Search for the cell housing the specified text and yield its (x, y) center coordinate. 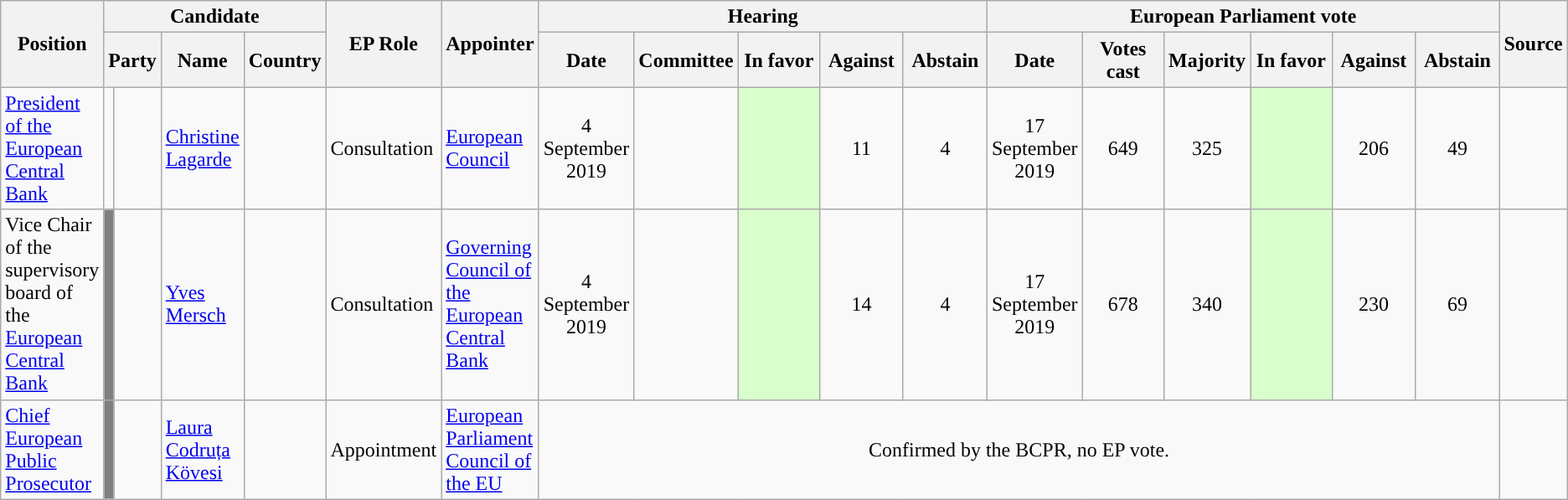
Chief European Public Prosecutor (52, 449)
Laura Codruța Kövesi (203, 449)
Hearing (762, 17)
Country (285, 60)
Votes cast (1122, 60)
President of the European Central Bank (52, 148)
Confirmed by the BCPR, no EP vote. (1019, 449)
69 (1457, 305)
Name (203, 60)
Committee (686, 60)
Position (52, 44)
206 (1374, 148)
14 (862, 305)
Vice Chair of the supervisory board of the European Central Bank (52, 305)
Appointer (490, 44)
325 (1208, 148)
Source (1533, 44)
Appointment (384, 449)
340 (1208, 305)
11 (862, 148)
Yves Mersch (203, 305)
49 (1457, 148)
European Council (490, 148)
678 (1122, 305)
Majority (1208, 60)
Party (132, 60)
Governing Council of the European Central Bank (490, 305)
649 (1122, 148)
European Parliament vote (1243, 17)
Candidate (214, 17)
Christine Lagarde (203, 148)
European ParliamentCouncil of the EU (490, 449)
EP Role (384, 44)
230 (1374, 305)
